Find where the given text appears and provide that cell's center as (X, Y) coordinate. 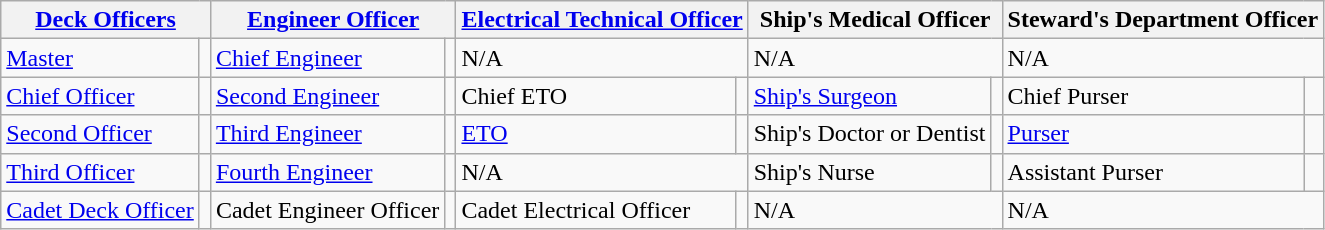
Chief Purser (1153, 96)
Second Officer (100, 134)
Purser (1153, 134)
Engineer Officer (333, 20)
Cadet Engineer Officer (328, 210)
ETO (596, 134)
Ship's Medical Officer (875, 20)
Deck Officers (106, 20)
Chief Engineer (328, 58)
Cadet Electrical Officer (596, 210)
Third Engineer (328, 134)
Ship's Nurse (870, 172)
Electrical Technical Officer (602, 20)
Steward's Department Officer (1163, 20)
Third Officer (100, 172)
Fourth Engineer (328, 172)
Assistant Purser (1153, 172)
Chief ETO (596, 96)
Ship's Doctor or Dentist (870, 134)
Cadet Deck Officer (100, 210)
Chief Officer (100, 96)
Second Engineer (328, 96)
Master (100, 58)
Ship's Surgeon (870, 96)
